Identify which cell holds the provided text, then report its [x, y] central coordinate. 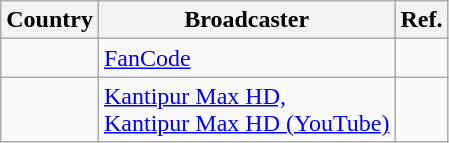
Country [50, 20]
Broadcaster [246, 20]
Ref. [422, 20]
FanCode [246, 58]
Kantipur Max HD, Kantipur Max HD (YouTube) [246, 110]
